Locate the cell with the specified text and output its (x, y) center coordinate. 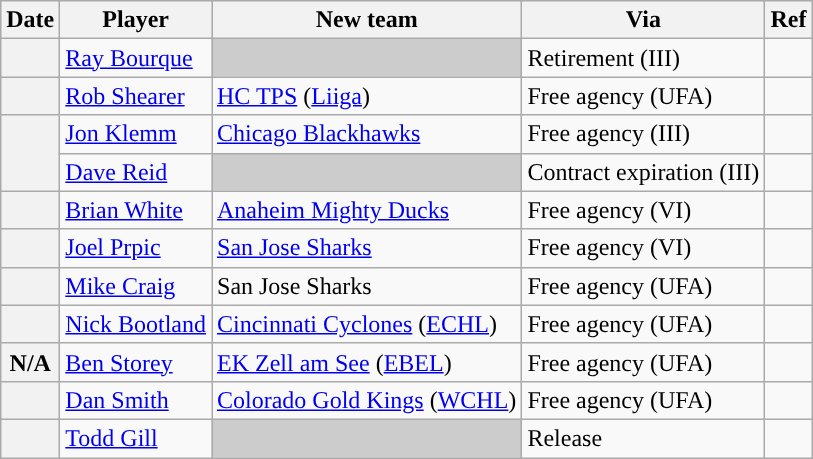
Ray Bourque (136, 58)
Dan Smith (136, 400)
Via (644, 20)
EK Zell am See (EBEL) (367, 362)
Colorado Gold Kings (WCHL) (367, 400)
Joel Prpic (136, 248)
Ben Storey (136, 362)
Cincinnati Cyclones (ECHL) (367, 324)
Nick Bootland (136, 324)
Brian White (136, 210)
Date (30, 20)
Rob Shearer (136, 96)
Ref (788, 20)
N/A (30, 362)
Retirement (III) (644, 58)
Todd Gill (136, 438)
New team (367, 20)
Contract expiration (III) (644, 172)
Dave Reid (136, 172)
Chicago Blackhawks (367, 134)
Free agency (III) (644, 134)
HC TPS (Liiga) (367, 96)
Player (136, 20)
Release (644, 438)
Mike Craig (136, 286)
Jon Klemm (136, 134)
Anaheim Mighty Ducks (367, 210)
